Output the (x, y) coordinate of the center of the cell containing the given text.  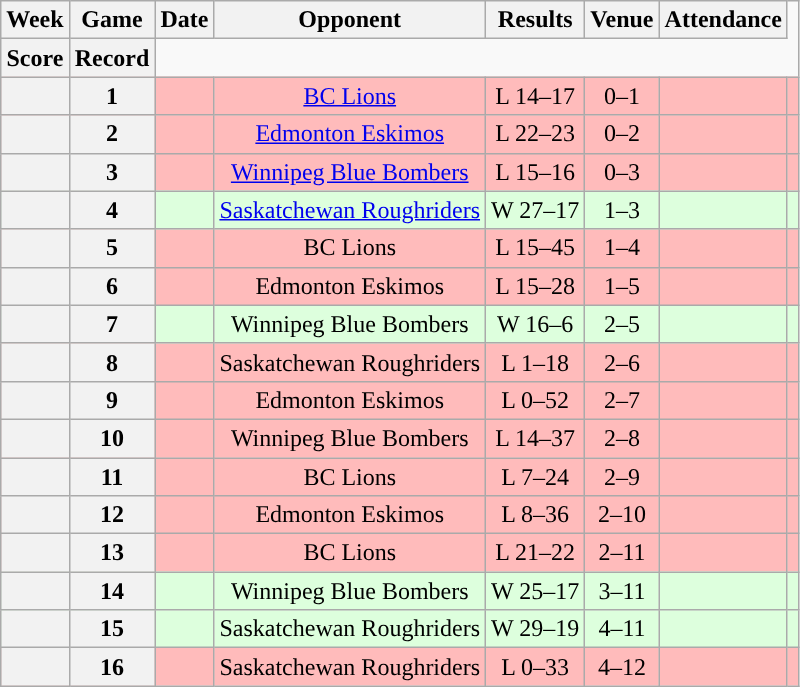
4 (112, 210)
Score (35, 58)
15 (112, 629)
11 (112, 477)
2–9 (622, 477)
2 (112, 134)
1–5 (622, 286)
0–3 (622, 172)
L 8–36 (536, 515)
W 29–19 (536, 629)
4–11 (622, 629)
3 (112, 172)
13 (112, 553)
7 (112, 324)
Date (184, 20)
L 21–22 (536, 553)
12 (112, 515)
0–2 (622, 134)
10 (112, 438)
2–6 (622, 362)
6 (112, 286)
L 15–45 (536, 248)
L 14–37 (536, 438)
Results (536, 20)
2–5 (622, 324)
Venue (622, 20)
L 14–17 (536, 96)
L 15–28 (536, 286)
0–1 (622, 96)
L 1–18 (536, 362)
2–8 (622, 438)
L 15–16 (536, 172)
9 (112, 400)
W 27–17 (536, 210)
4–12 (622, 667)
3–11 (622, 591)
L 0–52 (536, 400)
L 7–24 (536, 477)
L 22–23 (536, 134)
W 25–17 (536, 591)
Game (112, 20)
2–7 (622, 400)
1 (112, 96)
Attendance (723, 20)
14 (112, 591)
Week (35, 20)
8 (112, 362)
W 16–6 (536, 324)
1–4 (622, 248)
16 (112, 667)
2–11 (622, 553)
2–10 (622, 515)
1–3 (622, 210)
5 (112, 248)
Opponent (350, 20)
Record (112, 58)
L 0–33 (536, 667)
